Pinpoint the cell where the given text exists, returning its [X, Y] midpoint coordinate. 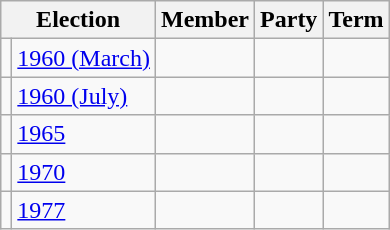
1965 [84, 134]
Election [78, 20]
Term [356, 20]
1977 [84, 210]
1960 (July) [84, 96]
1960 (March) [84, 58]
1970 [84, 172]
Party [289, 20]
Member [206, 20]
